Pinpoint the cell where the given text exists, returning its [X, Y] midpoint coordinate. 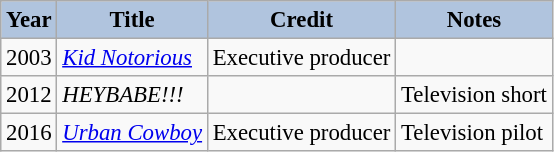
2012 [29, 95]
HEYBABE!!! [132, 95]
2016 [29, 133]
Notes [474, 20]
Television pilot [474, 133]
Year [29, 20]
Title [132, 20]
Television short [474, 95]
Urban Cowboy [132, 133]
2003 [29, 58]
Credit [301, 20]
Kid Notorious [132, 58]
